For the text-containing cell, return its midpoint in (x, y) coordinate format. 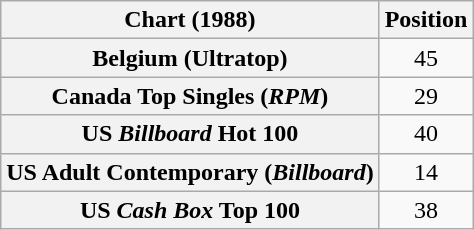
38 (426, 210)
US Billboard Hot 100 (190, 134)
40 (426, 134)
Chart (1988) (190, 20)
45 (426, 58)
Belgium (Ultratop) (190, 58)
29 (426, 96)
Position (426, 20)
US Adult Contemporary (Billboard) (190, 172)
Canada Top Singles (RPM) (190, 96)
14 (426, 172)
US Cash Box Top 100 (190, 210)
